Capture the cell that displays the provided text and extract its (X, Y) central coordinate. 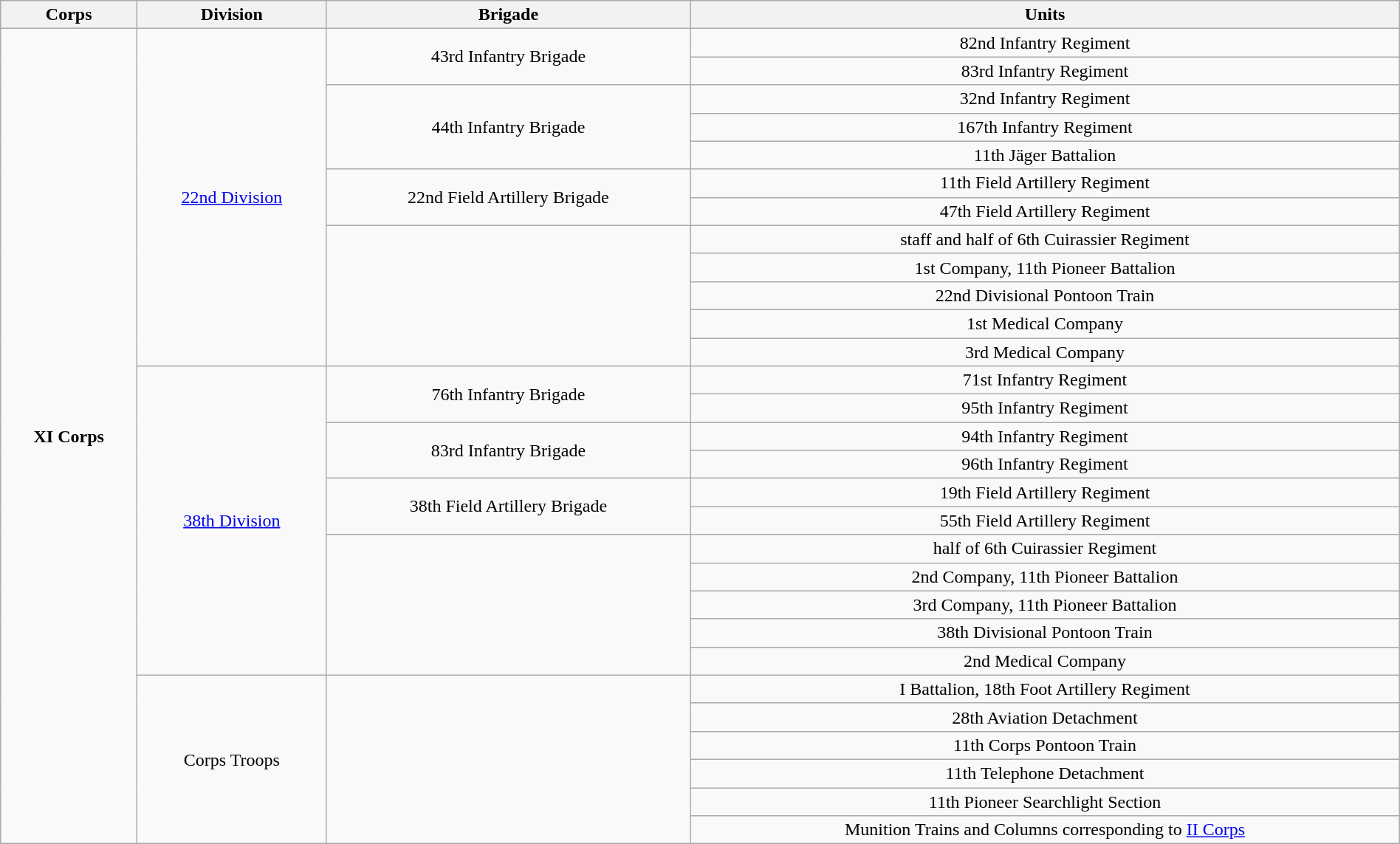
11th Field Artillery Regiment (1046, 183)
32nd Infantry Regiment (1046, 99)
71st Infantry Regiment (1046, 380)
22nd Division (232, 198)
38th Divisional Pontoon Train (1046, 633)
19th Field Artillery Regiment (1046, 493)
28th Aviation Detachment (1046, 717)
22nd Divisional Pontoon Train (1046, 295)
Units (1046, 15)
11th Pioneer Searchlight Section (1046, 801)
staff and half of 6th Cuirassier Regiment (1046, 239)
44th Infantry Brigade (508, 127)
XI Corps (69, 436)
3rd Medical Company (1046, 352)
Corps (69, 15)
55th Field Artillery Regiment (1046, 521)
95th Infantry Regiment (1046, 408)
83rd Infantry Brigade (508, 450)
47th Field Artillery Regiment (1046, 211)
Munition Trains and Columns corresponding to II Corps (1046, 830)
38th Division (232, 521)
11th Telephone Detachment (1046, 773)
43rd Infantry Brigade (508, 57)
22nd Field Artillery Brigade (508, 197)
3rd Company, 11th Pioneer Battalion (1046, 605)
94th Infantry Regiment (1046, 436)
11th Jäger Battalion (1046, 155)
1st Company, 11th Pioneer Battalion (1046, 267)
83rd Infantry Regiment (1046, 71)
38th Field Artillery Brigade (508, 507)
82nd Infantry Regiment (1046, 43)
11th Corps Pontoon Train (1046, 745)
half of 6th Cuirassier Regiment (1046, 549)
Brigade (508, 15)
I Battalion, 18th Foot Artillery Regiment (1046, 689)
2nd Medical Company (1046, 661)
2nd Company, 11th Pioneer Battalion (1046, 577)
1st Medical Company (1046, 323)
167th Infantry Regiment (1046, 127)
76th Infantry Brigade (508, 394)
96th Infantry Regiment (1046, 464)
Corps Troops (232, 759)
Division (232, 15)
